Return [X, Y] of the center of cell containing provided text 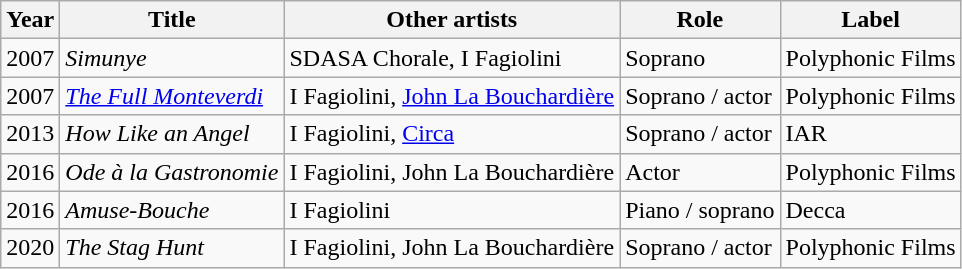
Amuse-Bouche [172, 210]
Label [870, 20]
Soprano [700, 58]
IAR [870, 134]
I Fagiolini [452, 210]
Decca [870, 210]
Ode à la Gastronomie [172, 172]
I Fagiolini, Circa [452, 134]
SDASA Chorale, I Fagiolini [452, 58]
The Full Monteverdi [172, 96]
Piano / soprano [700, 210]
Role [700, 20]
Actor [700, 172]
Other artists [452, 20]
The Stag Hunt [172, 248]
How Like an Angel [172, 134]
2013 [30, 134]
Simunye [172, 58]
2020 [30, 248]
Title [172, 20]
Year [30, 20]
